Extract the [X, Y] coordinate from the center of the cell holding the provided text.  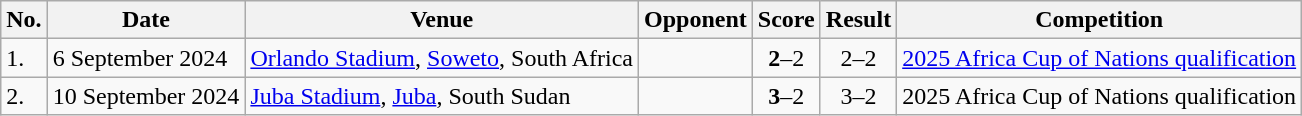
Date [146, 20]
Orlando Stadium, Soweto, South Africa [442, 58]
Result [858, 20]
No. [24, 20]
Opponent [696, 20]
6 September 2024 [146, 58]
2. [24, 96]
1. [24, 58]
10 September 2024 [146, 96]
Venue [442, 20]
Juba Stadium, Juba, South Sudan [442, 96]
Competition [1100, 20]
Score [786, 20]
